Extract the [X, Y] coordinate from the center of the cell holding the provided text.  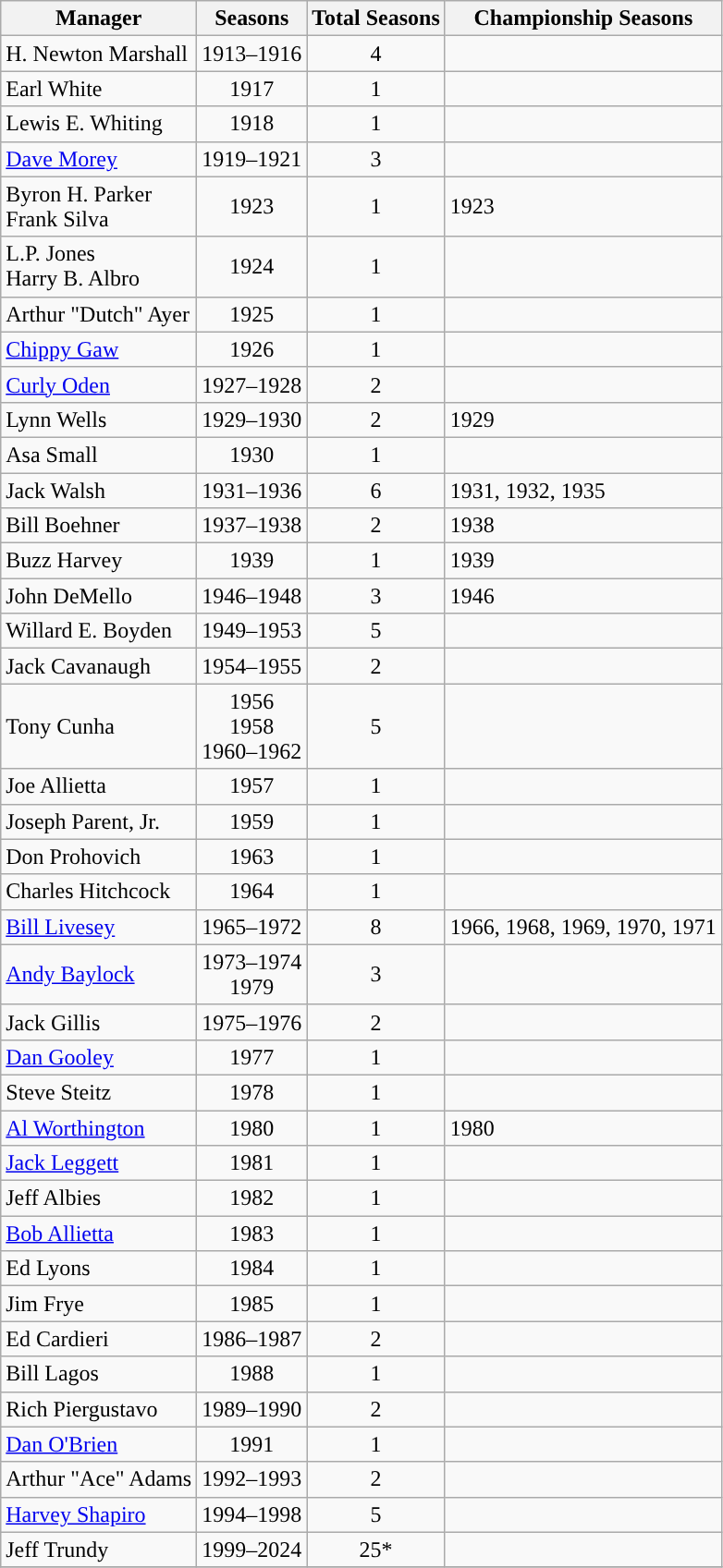
4 [376, 54]
Ed Cardieri [99, 1339]
6 [376, 491]
Curly Oden [99, 384]
1984 [251, 1269]
1949–1953 [251, 631]
Championship Seasons [582, 18]
Lewis E. Whiting [99, 124]
1985 [251, 1304]
1919–1921 [251, 159]
Steve Steitz [99, 1092]
Earl White [99, 89]
1957 [251, 786]
1925 [251, 314]
Total Seasons [376, 18]
1964 [251, 892]
Bill Boehner [99, 526]
1978 [251, 1092]
1992–1993 [251, 1479]
1917 [251, 89]
Don Prohovich [99, 857]
1981 [251, 1163]
1927–1928 [251, 384]
Asa Small [99, 455]
Jim Frye [99, 1304]
1982 [251, 1198]
Joseph Parent, Jr. [99, 821]
Jeff Trundy [99, 1550]
1954–1955 [251, 666]
Ed Lyons [99, 1269]
1963 [251, 857]
Willard E. Boyden [99, 631]
Charles Hitchcock [99, 892]
1994–1998 [251, 1514]
1986–1987 [251, 1339]
Dan Gooley [99, 1057]
1973–19741979 [251, 974]
Buzz Harvey [99, 561]
1999–2024 [251, 1550]
Manager [99, 18]
1959 [251, 821]
Al Worthington [99, 1128]
25* [376, 1550]
Bob Allietta [99, 1234]
1937–1938 [251, 526]
1926 [251, 349]
Arthur "Dutch" Ayer [99, 314]
Jack Leggett [99, 1163]
Tony Cunha [99, 726]
1918 [251, 124]
1924 [251, 266]
Joe Allietta [99, 786]
8 [376, 927]
Jack Walsh [99, 491]
1929–1930 [251, 419]
Andy Baylock [99, 974]
1966, 1968, 1969, 1970, 1971 [582, 927]
Jack Gillis [99, 1022]
1938 [582, 526]
1931, 1932, 1935 [582, 491]
1930 [251, 455]
John DeMello [99, 596]
1913–1916 [251, 54]
1931–1936 [251, 491]
1977 [251, 1057]
Dan O'Brien [99, 1444]
1975–1976 [251, 1022]
1989–1990 [251, 1409]
Chippy Gaw [99, 349]
1946–1948 [251, 596]
1988 [251, 1374]
Harvey Shapiro [99, 1514]
H. Newton Marshall [99, 54]
Seasons [251, 18]
Jack Cavanaugh [99, 666]
Bill Lagos [99, 1374]
Rich Piergustavo [99, 1409]
Bill Livesey [99, 927]
L.P. JonesHarry B. Albro [99, 266]
Byron H. ParkerFrank Silva [99, 207]
1946 [582, 596]
1983 [251, 1234]
Dave Morey [99, 159]
1991 [251, 1444]
1965–1972 [251, 927]
1929 [582, 419]
Arthur "Ace" Adams [99, 1479]
Jeff Albies [99, 1198]
Lynn Wells [99, 419]
195619581960–1962 [251, 726]
